Extract the [X, Y] coordinate from the center of the cell holding the provided text.  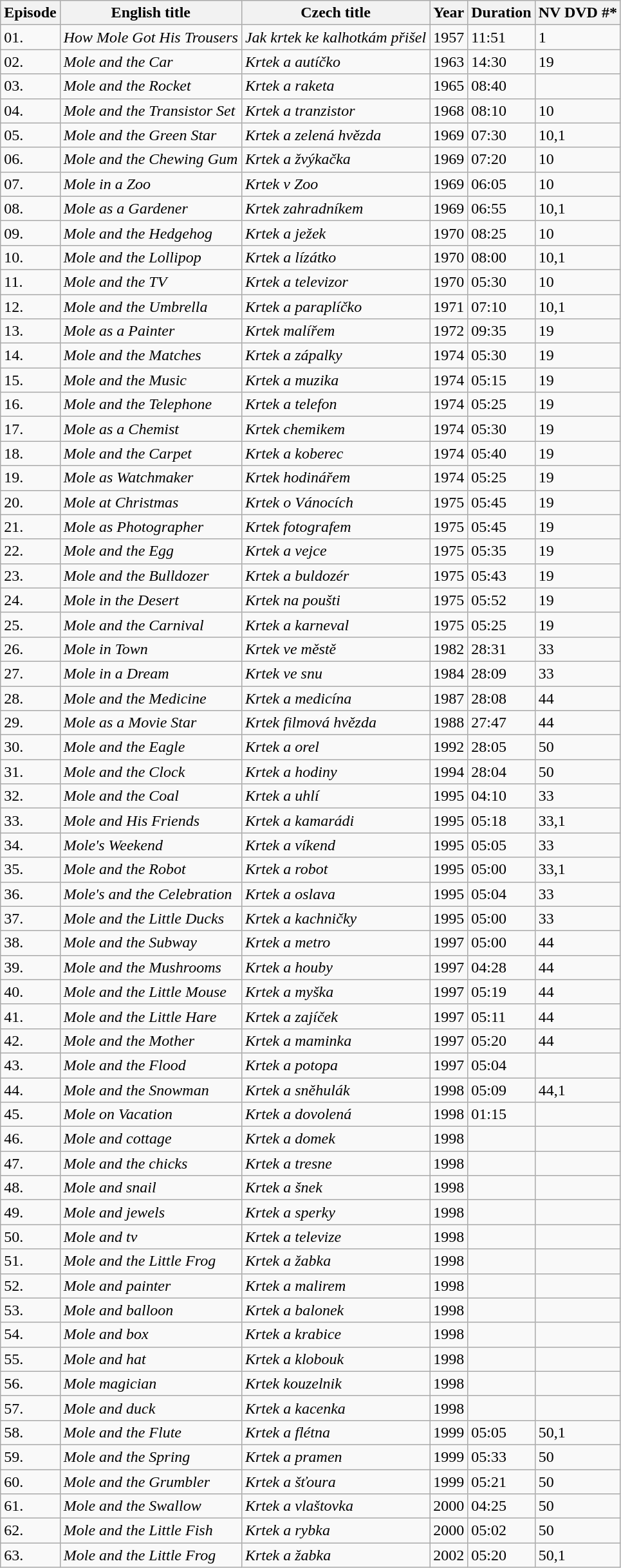
01:15 [501, 1115]
26. [30, 649]
06:05 [501, 184]
05:40 [501, 453]
55. [30, 1359]
17. [30, 429]
Mole and the Snowman [151, 1090]
Krtek a maminka [335, 1041]
51. [30, 1261]
Mole and the Bulldozer [151, 576]
Mole and the Carnival [151, 624]
Krtek a televize [335, 1237]
Krtek a klobouk [335, 1359]
Krtek a metro [335, 943]
Krtek a zápalky [335, 356]
07:30 [501, 135]
07:20 [501, 160]
Krtek a domek [335, 1139]
Mole in Town [151, 649]
Mole and duck [151, 1408]
33. [30, 821]
Krtek a televizor [335, 282]
Mole in the Desert [151, 600]
Krtek zahradníkem [335, 208]
Krtek a žvýkačka [335, 160]
Krtek a medicína [335, 698]
08:10 [501, 111]
Mole and the Medicine [151, 698]
56. [30, 1383]
35. [30, 870]
Mole and His Friends [151, 821]
Mole and the TV [151, 282]
Krtek a vlaštovka [335, 1506]
59. [30, 1457]
05:18 [501, 821]
1965 [449, 86]
06:55 [501, 208]
58. [30, 1432]
47. [30, 1163]
60. [30, 1481]
1982 [449, 649]
Krtek a telefon [335, 405]
54. [30, 1335]
Mole and the Mother [151, 1041]
Mole and the Mushrooms [151, 967]
Krtek a orel [335, 747]
04. [30, 111]
08:00 [501, 257]
05. [30, 135]
Mole and the chicks [151, 1163]
Mole and the Rocket [151, 86]
08. [30, 208]
01. [30, 37]
21. [30, 527]
Krtek v Zoo [335, 184]
28. [30, 698]
Krtek a pramen [335, 1457]
1992 [449, 747]
05:33 [501, 1457]
05:09 [501, 1090]
38. [30, 943]
57. [30, 1408]
06. [30, 160]
Mole and snail [151, 1188]
18. [30, 453]
41. [30, 1016]
Krtek a sněhulák [335, 1090]
44,1 [578, 1090]
Jak krtek ke kalhotkám přišel [335, 37]
28:05 [501, 747]
Krtek a buldozér [335, 576]
Mole and the Music [151, 380]
Mole and the Little Ducks [151, 918]
Mole and the Little Hare [151, 1016]
Episode [30, 13]
11. [30, 282]
Krtek a autíčko [335, 62]
28:09 [501, 673]
32. [30, 796]
Krtek a koberec [335, 453]
1984 [449, 673]
Krtek a sperky [335, 1212]
Krtek a uhlí [335, 796]
62. [30, 1531]
Mole as a Gardener [151, 208]
30. [30, 747]
05:19 [501, 992]
Krtek a víkend [335, 845]
Mole magician [151, 1383]
Krtek a karneval [335, 624]
Krtek malířem [335, 331]
48. [30, 1188]
Czech title [335, 13]
39. [30, 967]
05:15 [501, 380]
43. [30, 1065]
05:35 [501, 551]
07. [30, 184]
Krtek a šťoura [335, 1481]
Krtek a potopa [335, 1065]
28:04 [501, 772]
19. [30, 478]
12. [30, 307]
Mole as Watchmaker [151, 478]
13. [30, 331]
52. [30, 1286]
04:10 [501, 796]
Mole and jewels [151, 1212]
46. [30, 1139]
Krtek a robot [335, 870]
Mole and cottage [151, 1139]
42. [30, 1041]
Mole in a Zoo [151, 184]
05:43 [501, 576]
14:30 [501, 62]
49. [30, 1212]
Krtek a rybka [335, 1531]
20. [30, 502]
02. [30, 62]
Mole on Vacation [151, 1115]
36. [30, 894]
1957 [449, 37]
Mole at Christmas [151, 502]
Krtek ve městě [335, 649]
2002 [449, 1555]
Mole and the Subway [151, 943]
Mole and the Telephone [151, 405]
Krtek a ježek [335, 233]
Mole's and the Celebration [151, 894]
1963 [449, 62]
Mole and the Hedgehog [151, 233]
Krtek a paraplíčko [335, 307]
45. [30, 1115]
Mole and the Green Star [151, 135]
Mole and the Swallow [151, 1506]
Krtek a tresne [335, 1163]
Krtek a lízátko [335, 257]
Krtek a balonek [335, 1310]
1994 [449, 772]
English title [151, 13]
Mole and the Car [151, 62]
44. [30, 1090]
04:28 [501, 967]
Mole and the Spring [151, 1457]
63. [30, 1555]
Krtek ve snu [335, 673]
22. [30, 551]
31. [30, 772]
05:11 [501, 1016]
28:31 [501, 649]
Krtek a krabice [335, 1335]
Mole and the Lollipop [151, 257]
Mole and the Flute [151, 1432]
Mole and the Grumbler [151, 1481]
Krtek a kacenka [335, 1408]
Krtek na poušti [335, 600]
Mole and the Matches [151, 356]
Krtek chemikem [335, 429]
1988 [449, 723]
Krtek a kachničky [335, 918]
08:25 [501, 233]
15. [30, 380]
Krtek a malirem [335, 1286]
03. [30, 86]
Krtek a vejce [335, 551]
Mole and the Egg [151, 551]
Krtek o Vánocích [335, 502]
1987 [449, 698]
40. [30, 992]
Mole and the Little Mouse [151, 992]
Krtek a myška [335, 992]
Krtek a zelená hvězda [335, 135]
23. [30, 576]
Krtek a hodiny [335, 772]
25. [30, 624]
14. [30, 356]
11:51 [501, 37]
Mole and the Transistor Set [151, 111]
28:08 [501, 698]
Krtek fotografem [335, 527]
Krtek a kamarádi [335, 821]
1972 [449, 331]
09. [30, 233]
10. [30, 257]
Krtek filmová hvězda [335, 723]
Mole as Photographer [151, 527]
Krtek a dovolená [335, 1115]
05:21 [501, 1481]
Krtek a flétna [335, 1432]
Krtek kouzelnik [335, 1383]
Mole as a Movie Star [151, 723]
Year [449, 13]
Mole and the Robot [151, 870]
How Mole Got His Trousers [151, 37]
04:25 [501, 1506]
Mole's Weekend [151, 845]
34. [30, 845]
Krtek hodinářem [335, 478]
Mole and the Little Fish [151, 1531]
Mole as a Chemist [151, 429]
Mole and hat [151, 1359]
27. [30, 673]
Mole and the Eagle [151, 747]
Mole and the Carpet [151, 453]
Mole and the Umbrella [151, 307]
Mole as a Painter [151, 331]
Krtek a oslava [335, 894]
16. [30, 405]
50. [30, 1237]
1968 [449, 111]
53. [30, 1310]
Krtek a šnek [335, 1188]
Krtek a muzika [335, 380]
09:35 [501, 331]
Mole and painter [151, 1286]
05:52 [501, 600]
61. [30, 1506]
NV DVD #* [578, 13]
Duration [501, 13]
Mole in a Dream [151, 673]
Mole and balloon [151, 1310]
08:40 [501, 86]
1971 [449, 307]
Mole and the Flood [151, 1065]
Mole and tv [151, 1237]
27:47 [501, 723]
1 [578, 37]
Krtek a houby [335, 967]
Mole and the Clock [151, 772]
Krtek a raketa [335, 86]
29. [30, 723]
37. [30, 918]
Krtek a zajíček [335, 1016]
Mole and the Chewing Gum [151, 160]
24. [30, 600]
07:10 [501, 307]
05:02 [501, 1531]
Krtek a tranzistor [335, 111]
Mole and the Coal [151, 796]
Mole and box [151, 1335]
